Identify which cell holds the provided text, then report its (X, Y) central coordinate. 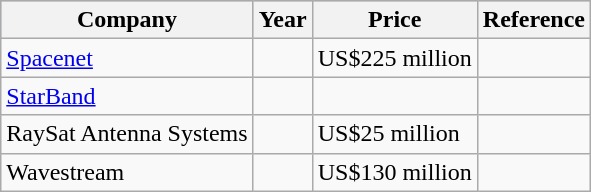
US$25 million (394, 134)
US$130 million (394, 172)
Price (394, 20)
StarBand (127, 96)
Wavestream (127, 172)
RaySat Antenna Systems (127, 134)
Reference (534, 20)
Year (282, 20)
US$225 million (394, 58)
Spacenet (127, 58)
Company (127, 20)
